Provide the [X, Y] coordinate of the cell's center where the given text is located.  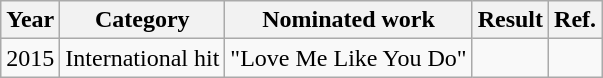
Ref. [576, 20]
Year [30, 20]
International hit [142, 58]
Result [510, 20]
2015 [30, 58]
Nominated work [348, 20]
Category [142, 20]
"Love Me Like You Do" [348, 58]
